Pinpoint the cell where the given text exists, returning its (x, y) midpoint coordinate. 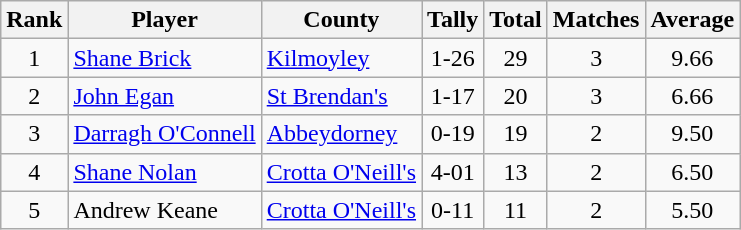
0-19 (453, 134)
4-01 (453, 172)
1-17 (453, 96)
Player (164, 20)
Darragh O'Connell (164, 134)
11 (516, 210)
1-26 (453, 58)
29 (516, 58)
9.50 (692, 134)
Abbeydorney (341, 134)
Andrew Keane (164, 210)
0-11 (453, 210)
5 (34, 210)
20 (516, 96)
Average (692, 20)
County (341, 20)
9.66 (692, 58)
Shane Brick (164, 58)
Kilmoyley (341, 58)
6.66 (692, 96)
1 (34, 58)
Tally (453, 20)
John Egan (164, 96)
5.50 (692, 210)
Shane Nolan (164, 172)
Total (516, 20)
St Brendan's (341, 96)
Matches (596, 20)
Rank (34, 20)
13 (516, 172)
6.50 (692, 172)
19 (516, 134)
4 (34, 172)
